Capture the cell that displays the provided text and extract its [x, y] central coordinate. 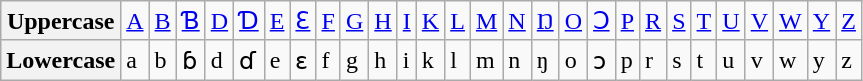
y [821, 60]
e [277, 60]
P [627, 21]
W [791, 21]
A [135, 21]
H [383, 21]
O [573, 21]
Z [849, 21]
r [654, 60]
B [162, 21]
Uppercase [61, 21]
M [486, 21]
p [627, 60]
m [486, 60]
f [328, 60]
d [219, 60]
Ɓ [190, 21]
l [458, 60]
Lowercase [61, 60]
v [759, 60]
E [277, 21]
ɛ [303, 60]
ɗ [250, 60]
s [679, 60]
R [654, 21]
D [219, 21]
ɔ [602, 60]
t [704, 60]
Y [821, 21]
w [791, 60]
a [135, 60]
F [328, 21]
U [731, 21]
h [383, 60]
T [704, 21]
G [354, 21]
o [573, 60]
ŋ [545, 60]
K [430, 21]
ɓ [190, 60]
i [406, 60]
I [406, 21]
n [517, 60]
V [759, 21]
Ɗ [250, 21]
S [679, 21]
k [430, 60]
N [517, 21]
u [731, 60]
L [458, 21]
z [849, 60]
Ŋ [545, 21]
g [354, 60]
b [162, 60]
Ɛ [303, 21]
Ɔ [602, 21]
